For the text-containing cell, return its midpoint in (X, Y) coordinate format. 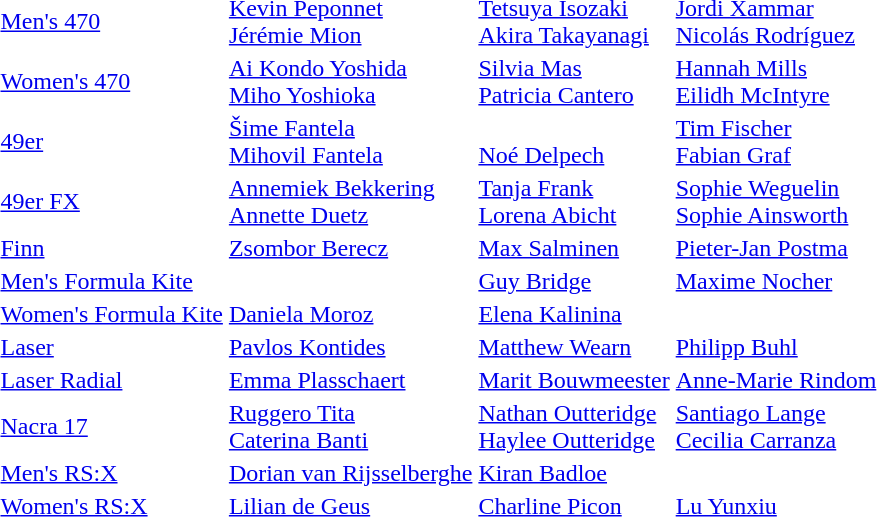
Pavlos Kontides (350, 347)
Matthew Wearn (574, 347)
Max Salminen (574, 248)
Annemiek BekkeringAnnette Duetz (350, 202)
Emma Plasschaert (350, 380)
Elena Kalinina (574, 314)
Kiran Badloe (574, 473)
Noé Delpech (574, 142)
Marit Bouwmeester (574, 380)
Ai Kondo YoshidaMiho Yoshioka (350, 82)
Šime FantelaMihovil Fantela (350, 142)
Ruggero TitaCaterina Banti (350, 426)
Zsombor Berecz (350, 248)
Nathan OutteridgeHaylee Outteridge (574, 426)
Dorian van Rijsselberghe (350, 473)
Daniela Moroz (350, 314)
Silvia MasPatricia Cantero (574, 82)
Guy Bridge (574, 281)
Tanja FrankLorena Abicht (574, 202)
